Search for the cell housing the specified text and yield its [X, Y] center coordinate. 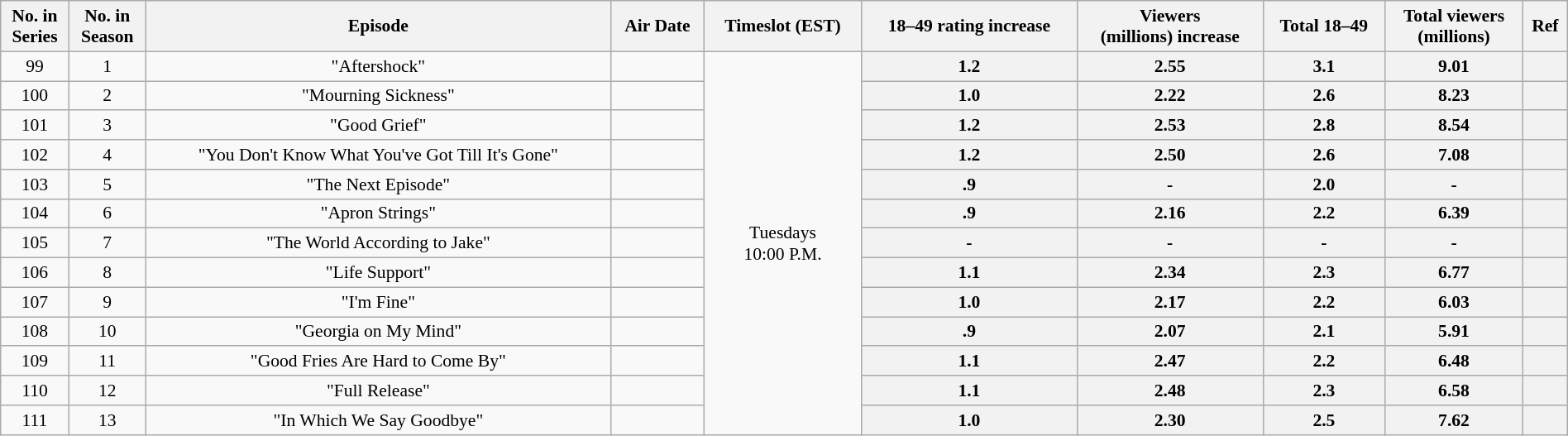
2.53 [1169, 126]
"Good Grief" [378, 126]
5 [108, 184]
8.54 [1454, 126]
2.48 [1169, 390]
18–49 rating increase [969, 26]
"The Next Episode" [378, 184]
2.30 [1169, 420]
"You Don't Know What You've Got Till It's Gone" [378, 155]
7.08 [1454, 155]
103 [35, 184]
6.48 [1454, 362]
1 [108, 66]
"Mourning Sickness" [378, 96]
"Apron Strings" [378, 213]
No. inSeries [35, 26]
"I'm Fine" [378, 302]
111 [35, 420]
101 [35, 126]
2.47 [1169, 362]
2.0 [1323, 184]
2.22 [1169, 96]
102 [35, 155]
8 [108, 273]
Timeslot (EST) [782, 26]
"Life Support" [378, 273]
"In Which We Say Goodbye" [378, 420]
Tuesdays10:00 P.M. [782, 243]
109 [35, 362]
2.5 [1323, 420]
"Georgia on My Mind" [378, 332]
100 [35, 96]
99 [35, 66]
"The World According to Jake" [378, 243]
11 [108, 362]
2.8 [1323, 126]
Air Date [657, 26]
10 [108, 332]
13 [108, 420]
2.17 [1169, 302]
6.58 [1454, 390]
2.55 [1169, 66]
2.1 [1323, 332]
7 [108, 243]
12 [108, 390]
No. inSeason [108, 26]
Viewers(millions) increase [1169, 26]
"Good Fries Are Hard to Come By" [378, 362]
6 [108, 213]
4 [108, 155]
110 [35, 390]
Total 18–49 [1323, 26]
2.34 [1169, 273]
8.23 [1454, 96]
"Aftershock" [378, 66]
3 [108, 126]
3.1 [1323, 66]
6.03 [1454, 302]
105 [35, 243]
6.77 [1454, 273]
6.39 [1454, 213]
2.50 [1169, 155]
Total viewers(millions) [1454, 26]
"Full Release" [378, 390]
2.16 [1169, 213]
106 [35, 273]
9.01 [1454, 66]
Episode [378, 26]
104 [35, 213]
107 [35, 302]
108 [35, 332]
2.07 [1169, 332]
Ref [1545, 26]
9 [108, 302]
5.91 [1454, 332]
7.62 [1454, 420]
2 [108, 96]
